Return the [X, Y] coordinate for the center point of the cell that contains the specified text.  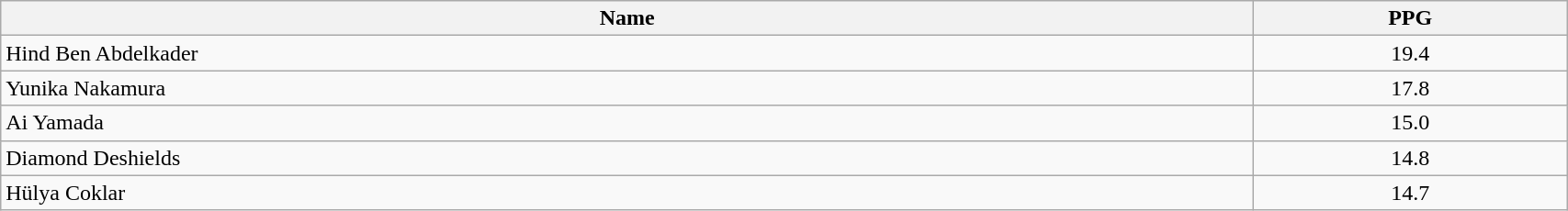
Diamond Deshields [627, 158]
Yunika Nakamura [627, 88]
Hülya Coklar [627, 193]
14.8 [1411, 158]
14.7 [1411, 193]
Name [627, 18]
15.0 [1411, 123]
19.4 [1411, 53]
Hind Ben Abdelkader [627, 53]
17.8 [1411, 88]
PPG [1411, 18]
Ai Yamada [627, 123]
